Output the [x, y] coordinate of the center of the cell containing the given text.  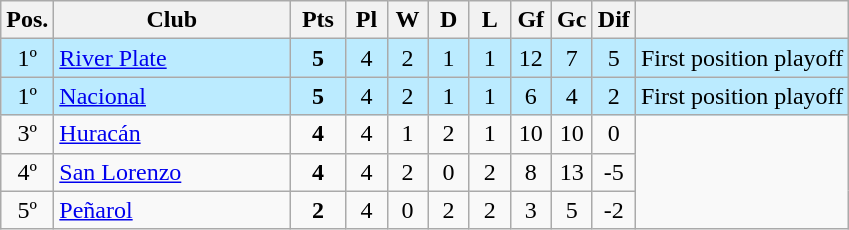
Peñarol [172, 210]
-2 [614, 210]
Pts [318, 20]
Dif [614, 20]
San Lorenzo [172, 172]
Gc [572, 20]
Club [172, 20]
River Plate [172, 58]
3º [28, 134]
D [448, 20]
Huracán [172, 134]
Gf [530, 20]
5º [28, 210]
3 [530, 210]
7 [572, 58]
-5 [614, 172]
Pos. [28, 20]
8 [530, 172]
L [490, 20]
13 [572, 172]
4º [28, 172]
12 [530, 58]
W [408, 20]
Pl [366, 20]
6 [530, 96]
Nacional [172, 96]
